Output the (X, Y) coordinate of the center of the cell containing the given text.  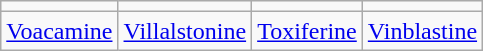
Villalstonine (185, 31)
Toxiferine (308, 31)
Vinblastine (422, 31)
Voacamine (60, 31)
